Detect which cell encompasses the target text, then output its (X, Y) center coordinate. 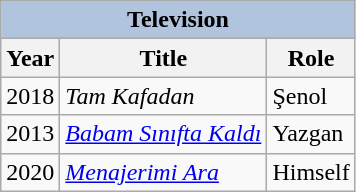
Babam Sınıfta Kaldı (164, 134)
Year (30, 58)
Tam Kafadan (164, 96)
Şenol (311, 96)
Television (178, 20)
2020 (30, 172)
2018 (30, 96)
Role (311, 58)
Yazgan (311, 134)
2013 (30, 134)
Menajerimi Ara (164, 172)
Himself (311, 172)
Title (164, 58)
